Scan for the cell matching the given text and deliver its [x, y] coordinate at center. 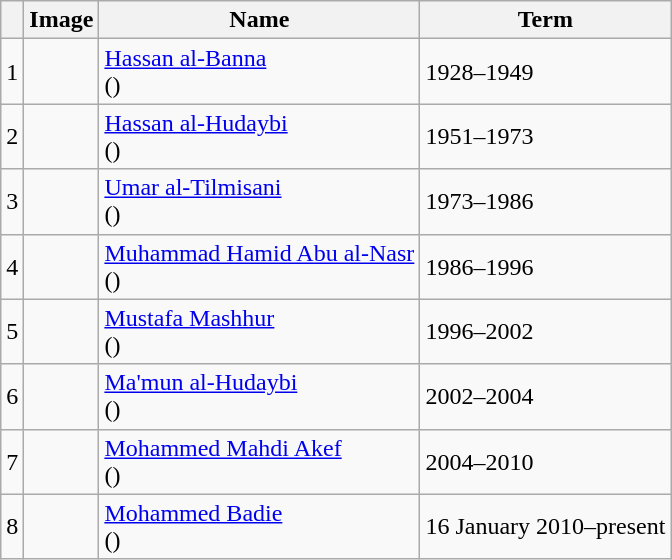
1973–1986 [546, 202]
Mohammed Mahdi Akef() [260, 462]
2002–2004 [546, 396]
4 [12, 266]
1 [12, 72]
Mohammed Badie() [260, 526]
Image [62, 20]
16 January 2010–present [546, 526]
Name [260, 20]
Muhammad Hamid Abu al-Nasr() [260, 266]
6 [12, 396]
Umar al-Tilmisani() [260, 202]
5 [12, 332]
Ma'mun al-Hudaybi() [260, 396]
1928–1949 [546, 72]
7 [12, 462]
2 [12, 136]
1951–1973 [546, 136]
Hassan al-Banna() [260, 72]
Hassan al-Hudaybi() [260, 136]
8 [12, 526]
Mustafa Mashhur() [260, 332]
Term [546, 20]
2004–2010 [546, 462]
1986–1996 [546, 266]
3 [12, 202]
1996–2002 [546, 332]
